Search for the cell housing the specified text and yield its (X, Y) center coordinate. 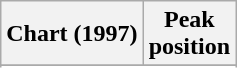
Peakposition (189, 34)
Chart (1997) (72, 34)
